Output the (x, y) coordinate of the center of the cell containing the given text.  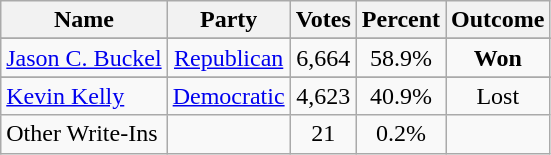
4,623 (323, 96)
21 (323, 134)
0.2% (400, 134)
58.9% (400, 58)
Won (498, 58)
Kevin Kelly (84, 96)
Other Write-Ins (84, 134)
40.9% (400, 96)
Votes (323, 20)
6,664 (323, 58)
Republican (228, 58)
Lost (498, 96)
Party (228, 20)
Percent (400, 20)
Democratic (228, 96)
Outcome (498, 20)
Name (84, 20)
Jason C. Buckel (84, 58)
